Return [x, y] of the center of cell containing provided text 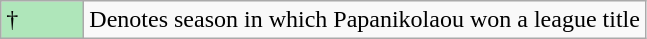
Denotes season in which Papanikolaou won a league title [365, 20]
† [42, 20]
